Provide the (x, y) coordinate of the cell's center where the given text is located.  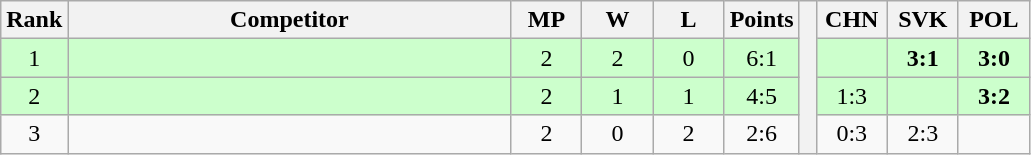
0:3 (852, 134)
Rank (34, 20)
1:3 (852, 96)
3:0 (994, 58)
Competitor (290, 20)
POL (994, 20)
L (688, 20)
CHN (852, 20)
6:1 (762, 58)
MP (546, 20)
2:6 (762, 134)
4:5 (762, 96)
Points (762, 20)
W (618, 20)
3:2 (994, 96)
SVK (922, 20)
2:3 (922, 134)
3 (34, 134)
3:1 (922, 58)
